For the text-containing cell, return its midpoint in (x, y) coordinate format. 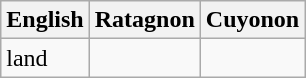
English (45, 20)
land (45, 58)
Cuyonon (252, 20)
Ratagnon (144, 20)
